Return [x, y] of the center of cell containing provided text 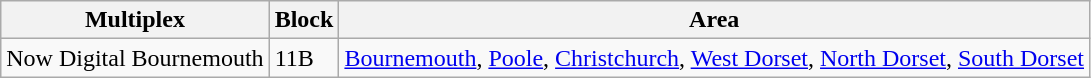
Multiplex [135, 20]
Now Digital Bournemouth [135, 58]
Bournemouth, Poole, Christchurch, West Dorset, North Dorset, South Dorset [714, 58]
Area [714, 20]
Block [304, 20]
11B [304, 58]
